Detect which cell encompasses the target text, then output its [x, y] center coordinate. 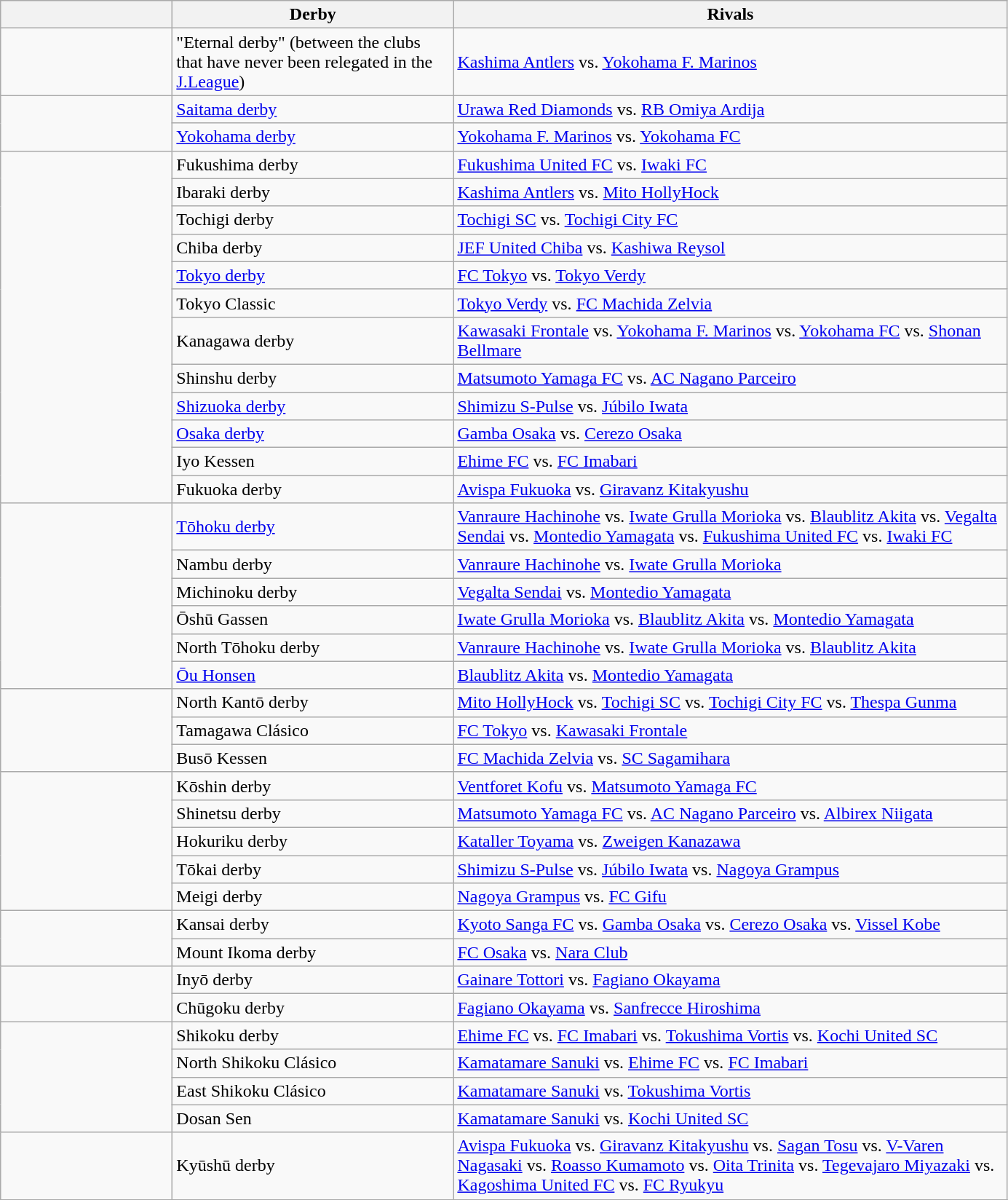
Gainare Tottori vs. Fagiano Okayama [731, 980]
Kataller Toyama vs. Zweigen Kanazawa [731, 841]
Nambu derby [313, 564]
Matsumoto Yamaga FC vs. AC Nagano Parceiro vs. Albirex Niigata [731, 813]
Tōhoku derby [313, 527]
Fukushima United FC vs. Iwaki FC [731, 165]
Mount Ikoma derby [313, 952]
Tochigi SC vs. Tochigi City FC [731, 220]
Vegalta Sendai vs. Montedio Yamagata [731, 592]
Shimizu S-Pulse vs. Júbilo Iwata [731, 406]
Vanraure Hachinohe vs. Iwate Grulla Morioka vs. Blaublitz Akita [731, 647]
Rivals [731, 15]
Kamatamare Sanuki vs. Kochi United SC [731, 1118]
Kanagawa derby [313, 341]
Shizuoka derby [313, 406]
Kawasaki Frontale vs. Yokohama F. Marinos vs. Yokohama FC vs. Shonan Bellmare [731, 341]
Shinshu derby [313, 378]
"Eternal derby" (between the clubs that have never been relegated in the J.League) [313, 62]
Vanraure Hachinohe vs. Iwate Grulla Morioka vs. Blaublitz Akita vs. Vegalta Sendai vs. Montedio Yamagata vs. Fukushima United FC vs. Iwaki FC [731, 527]
Ibaraki derby [313, 192]
Urawa Red Diamonds vs. RB Omiya Ardija [731, 109]
Yokohama F. Marinos vs. Yokohama FC [731, 137]
Saitama derby [313, 109]
FC Machida Zelvia vs. SC Sagamihara [731, 758]
North Shikoku Clásico [313, 1063]
FC Osaka vs. Nara Club [731, 952]
Iwate Grulla Morioka vs. Blaublitz Akita vs. Montedio Yamagata [731, 620]
FC Tokyo vs. Kawasaki Frontale [731, 730]
Iyo Kessen [313, 462]
Kashima Antlers vs. Yokohama F. Marinos [731, 62]
Matsumoto Yamaga FC vs. AC Nagano Parceiro [731, 378]
Mito HollyHock vs. Tochigi SC vs. Tochigi City FC vs. Thespa Gunma [731, 703]
Kansai derby [313, 925]
Fagiano Okayama vs. Sanfrecce Hiroshima [731, 1008]
Fukuoka derby [313, 489]
Gamba Osaka vs. Cerezo Osaka [731, 434]
Osaka derby [313, 434]
Ōu Honsen [313, 675]
Kamatamare Sanuki vs. Tokushima Vortis [731, 1091]
Avispa Fukuoka vs. Giravanz Kitakyushu [731, 489]
Tokyo Classic [313, 303]
Vanraure Hachinohe vs. Iwate Grulla Morioka [731, 564]
JEF United Chiba vs. Kashiwa Reysol [731, 248]
Blaublitz Akita vs. Montedio Yamagata [731, 675]
Hokuriku derby [313, 841]
Ehime FC vs. FC Imabari vs. Tokushima Vortis vs. Kochi United SC [731, 1035]
Inyō derby [313, 980]
Kōshin derby [313, 786]
Tokyo derby [313, 275]
Yokohama derby [313, 137]
Dosan Sen [313, 1118]
Tochigi derby [313, 220]
Ventforet Kofu vs. Matsumoto Yamaga FC [731, 786]
Meigi derby [313, 897]
Michinoku derby [313, 592]
Nagoya Grampus vs. FC Gifu [731, 897]
Derby [313, 15]
Fukushima derby [313, 165]
Ōshū Gassen [313, 620]
Kamatamare Sanuki vs. Ehime FC vs. FC Imabari [731, 1063]
Tamagawa Clásico [313, 730]
Busō Kessen [313, 758]
East Shikoku Clásico [313, 1091]
Kyūshū derby [313, 1166]
Chiba derby [313, 248]
Shinetsu derby [313, 813]
North Tōhoku derby [313, 647]
Ehime FC vs. FC Imabari [731, 462]
Kyoto Sanga FC vs. Gamba Osaka vs. Cerezo Osaka vs. Vissel Kobe [731, 925]
Chūgoku derby [313, 1008]
Shikoku derby [313, 1035]
Shimizu S-Pulse vs. Júbilo Iwata vs. Nagoya Grampus [731, 869]
Tōkai derby [313, 869]
Tokyo Verdy vs. FC Machida Zelvia [731, 303]
North Kantō derby [313, 703]
Kashima Antlers vs. Mito HollyHock [731, 192]
FC Tokyo vs. Tokyo Verdy [731, 275]
